Determine the (X, Y) coordinate at the center of the cell enclosing the given text.  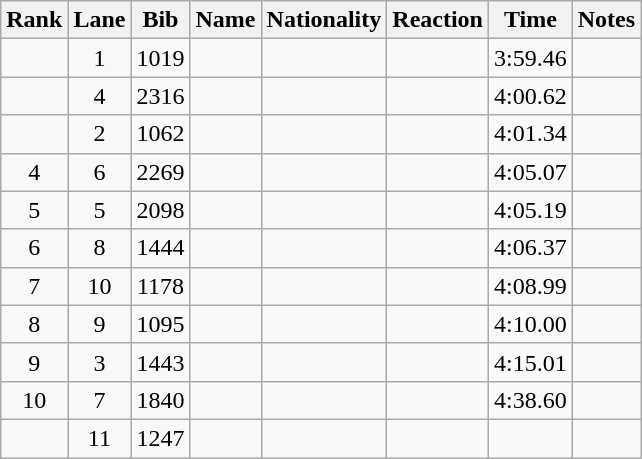
1095 (160, 324)
4:00.62 (530, 96)
Rank (34, 20)
4:01.34 (530, 134)
4:15.01 (530, 362)
4:06.37 (530, 248)
1443 (160, 362)
Reaction (438, 20)
Notes (606, 20)
1178 (160, 286)
Lane (100, 20)
3 (100, 362)
1840 (160, 400)
1247 (160, 438)
2 (100, 134)
Nationality (324, 20)
4:05.19 (530, 210)
4:08.99 (530, 286)
1 (100, 58)
Bib (160, 20)
4:10.00 (530, 324)
Name (226, 20)
1444 (160, 248)
1062 (160, 134)
Time (530, 20)
11 (100, 438)
4:05.07 (530, 172)
2316 (160, 96)
4:38.60 (530, 400)
2269 (160, 172)
3:59.46 (530, 58)
1019 (160, 58)
2098 (160, 210)
